Detect which cell encompasses the target text, then output its [X, Y] center coordinate. 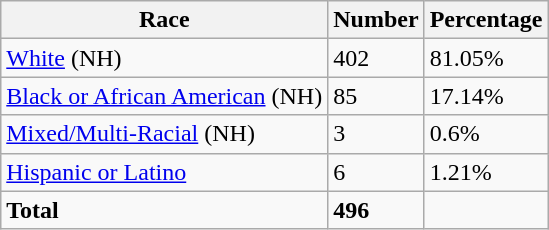
Black or African American (NH) [164, 96]
17.14% [486, 96]
Number [376, 20]
Race [164, 20]
81.05% [486, 58]
Percentage [486, 20]
0.6% [486, 134]
White (NH) [164, 58]
402 [376, 58]
Hispanic or Latino [164, 172]
85 [376, 96]
3 [376, 134]
Mixed/Multi-Racial (NH) [164, 134]
1.21% [486, 172]
Total [164, 210]
496 [376, 210]
6 [376, 172]
